Determine the (x, y) coordinate at the center of the cell enclosing the given text.  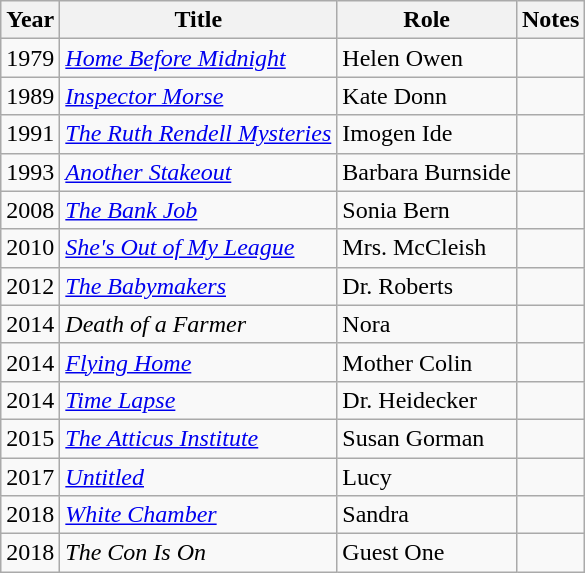
2012 (30, 286)
Susan Gorman (427, 438)
Sandra (427, 515)
Untitled (198, 477)
Nora (427, 324)
Time Lapse (198, 400)
Kate Donn (427, 96)
Sonia Bern (427, 210)
Home Before Midnight (198, 58)
2017 (30, 477)
Notes (550, 20)
1993 (30, 172)
The Bank Job (198, 210)
The Atticus Institute (198, 438)
Dr. Roberts (427, 286)
White Chamber (198, 515)
1991 (30, 134)
Another Stakeout (198, 172)
Mrs. McCleish (427, 248)
2010 (30, 248)
The Babymakers (198, 286)
Barbara Burnside (427, 172)
Dr. Heidecker (427, 400)
The Ruth Rendell Mysteries (198, 134)
Flying Home (198, 362)
2008 (30, 210)
Inspector Morse (198, 96)
2015 (30, 438)
The Con Is On (198, 553)
Guest One (427, 553)
Helen Owen (427, 58)
Lucy (427, 477)
Year (30, 20)
1979 (30, 58)
Death of a Farmer (198, 324)
Imogen Ide (427, 134)
She's Out of My League (198, 248)
Title (198, 20)
Mother Colin (427, 362)
Role (427, 20)
1989 (30, 96)
